Determine the (X, Y) coordinate at the center of the cell enclosing the given text.  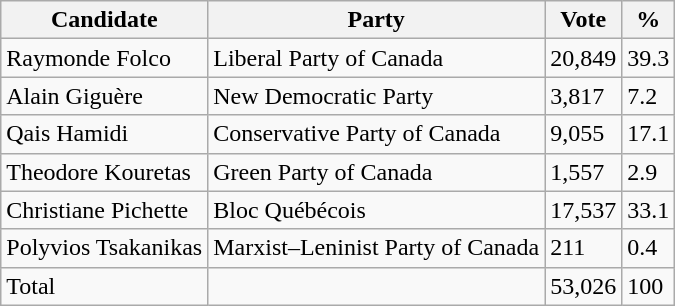
New Democratic Party (376, 96)
Green Party of Canada (376, 172)
Marxist–Leninist Party of Canada (376, 248)
Vote (584, 20)
Raymonde Folco (104, 58)
Theodore Kouretas (104, 172)
Party (376, 20)
0.4 (648, 248)
39.3 (648, 58)
17.1 (648, 134)
% (648, 20)
Qais Hamidi (104, 134)
211 (584, 248)
53,026 (584, 286)
Polyvios Tsakanikas (104, 248)
Liberal Party of Canada (376, 58)
17,537 (584, 210)
3,817 (584, 96)
Bloc Québécois (376, 210)
2.9 (648, 172)
7.2 (648, 96)
Alain Giguère (104, 96)
33.1 (648, 210)
20,849 (584, 58)
Candidate (104, 20)
1,557 (584, 172)
Christiane Pichette (104, 210)
Conservative Party of Canada (376, 134)
100 (648, 286)
Total (104, 286)
9,055 (584, 134)
